Find where the given text appears and provide that cell's center as [X, Y] coordinate. 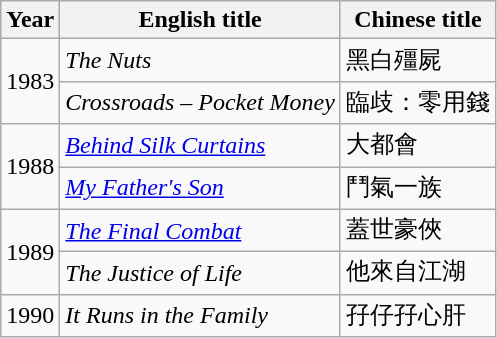
黑白殭屍 [418, 60]
大都會 [418, 146]
The Nuts [200, 60]
The Final Combat [200, 230]
蓋世豪俠 [418, 230]
他來自江湖 [418, 274]
It Runs in the Family [200, 316]
臨歧：零用錢 [418, 102]
1988 [30, 166]
1989 [30, 252]
孖仔孖心肝 [418, 316]
1983 [30, 82]
My Father's Son [200, 188]
Behind Silk Curtains [200, 146]
Crossroads – Pocket Money [200, 102]
1990 [30, 316]
English title [200, 20]
鬥氣一族 [418, 188]
Year [30, 20]
The Justice of Life [200, 274]
Chinese title [418, 20]
